Find where the given text appears and provide that cell's center as (x, y) coordinate. 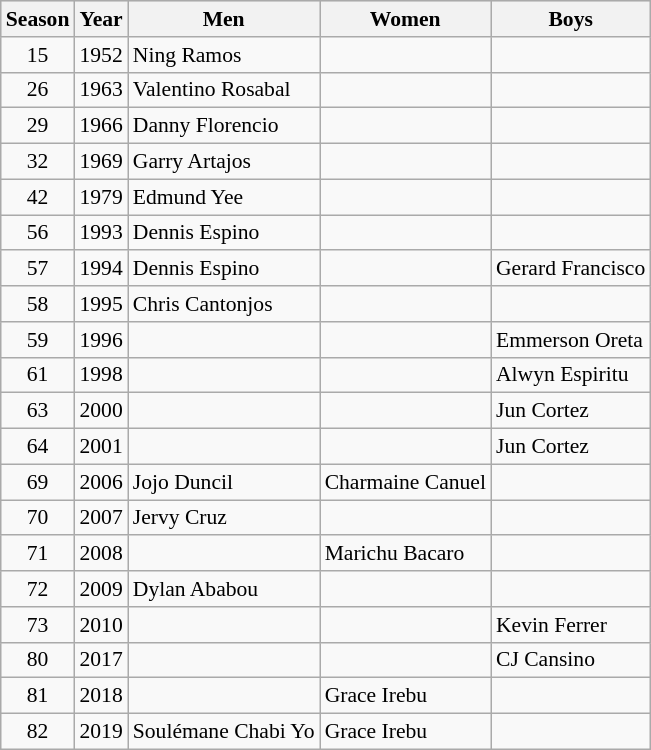
Men (224, 19)
2008 (100, 554)
Women (406, 19)
70 (38, 518)
CJ Cansino (570, 660)
1963 (100, 90)
64 (38, 447)
2001 (100, 447)
73 (38, 625)
2006 (100, 482)
Valentino Rosabal (224, 90)
Jervy Cruz (224, 518)
80 (38, 660)
81 (38, 696)
15 (38, 55)
63 (38, 411)
Marichu Bacaro (406, 554)
72 (38, 589)
Emmerson Oreta (570, 340)
2018 (100, 696)
Year (100, 19)
2017 (100, 660)
1979 (100, 197)
Danny Florencio (224, 126)
1995 (100, 304)
1998 (100, 375)
Dylan Ababou (224, 589)
59 (38, 340)
56 (38, 233)
1993 (100, 233)
69 (38, 482)
2000 (100, 411)
2009 (100, 589)
Boys (570, 19)
61 (38, 375)
1996 (100, 340)
2010 (100, 625)
Alwyn Espiritu (570, 375)
1969 (100, 162)
26 (38, 90)
42 (38, 197)
1966 (100, 126)
32 (38, 162)
Soulémane Chabi Yo (224, 732)
1994 (100, 269)
Gerard Francisco (570, 269)
Charmaine Canuel (406, 482)
Season (38, 19)
1952 (100, 55)
71 (38, 554)
57 (38, 269)
Jojo Duncil (224, 482)
Chris Cantonjos (224, 304)
Kevin Ferrer (570, 625)
29 (38, 126)
Garry Artajos (224, 162)
58 (38, 304)
Ning Ramos (224, 55)
2007 (100, 518)
82 (38, 732)
2019 (100, 732)
Edmund Yee (224, 197)
